Pinpoint the cell where the given text exists, returning its (X, Y) midpoint coordinate. 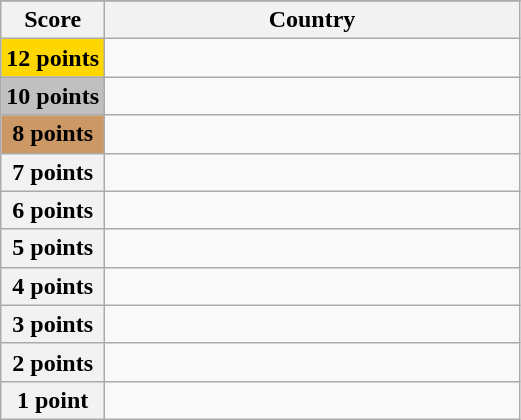
10 points (53, 96)
1 point (53, 400)
Score (53, 20)
7 points (53, 172)
4 points (53, 286)
5 points (53, 248)
6 points (53, 210)
8 points (53, 134)
3 points (53, 324)
12 points (53, 58)
Country (312, 20)
2 points (53, 362)
